Pinpoint the cell where the given text exists, returning its (X, Y) midpoint coordinate. 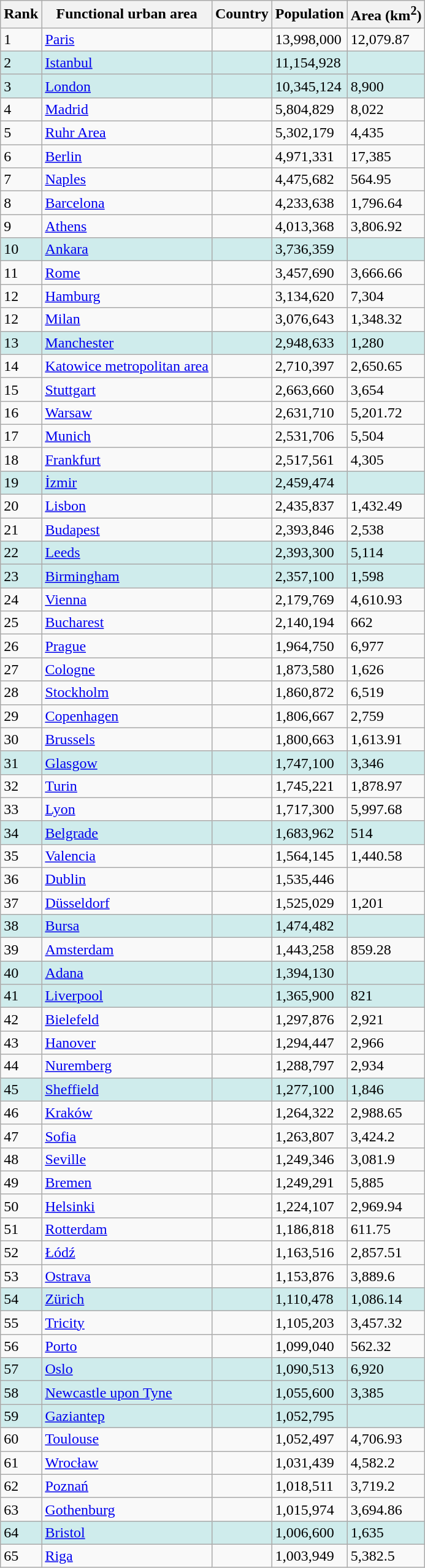
1,163,516 (309, 1253)
4,435 (386, 133)
4,971,331 (309, 156)
20 (21, 506)
1,105,203 (309, 1323)
6,519 (386, 693)
1,031,439 (309, 1463)
1,474,482 (309, 926)
7 (21, 180)
821 (386, 996)
51 (21, 1229)
Copenhagen (127, 716)
5,804,829 (309, 109)
5,114 (386, 553)
Zürich (127, 1300)
1,294,447 (309, 1043)
2,140,194 (309, 623)
40 (21, 973)
4,582.2 (386, 1463)
Bielefeld (127, 1019)
9 (21, 226)
53 (21, 1276)
1,717,300 (309, 809)
Gaziantep (127, 1416)
8,900 (386, 86)
1,535,446 (309, 880)
Naples (127, 180)
14 (21, 366)
43 (21, 1043)
3,806.92 (386, 226)
1,297,876 (309, 1019)
24 (21, 599)
Turin (127, 786)
2,966 (386, 1043)
1,201 (386, 903)
1,006,600 (309, 1532)
1,224,107 (309, 1206)
3,457,690 (309, 273)
1,003,949 (309, 1556)
2,393,846 (309, 530)
Poznań (127, 1486)
Paris (127, 39)
1,086.14 (386, 1300)
3,694.86 (386, 1509)
1,052,497 (309, 1439)
27 (21, 669)
16 (21, 413)
1,264,322 (309, 1113)
3,889.6 (386, 1276)
Vienna (127, 599)
Toulouse (127, 1439)
1,747,100 (309, 763)
62 (21, 1486)
562.32 (386, 1346)
2,538 (386, 530)
2,517,561 (309, 459)
1,800,663 (309, 739)
50 (21, 1206)
Athens (127, 226)
1,873,580 (309, 669)
Birmingham (127, 576)
4,013,368 (309, 226)
33 (21, 809)
Ostrava (127, 1276)
1,280 (386, 343)
2,934 (386, 1066)
Hamburg (127, 296)
3,654 (386, 389)
2 (21, 63)
1,846 (386, 1089)
1,090,513 (309, 1369)
1,878.97 (386, 786)
Dublin (127, 880)
Belgrade (127, 832)
61 (21, 1463)
Frankfurt (127, 459)
564.95 (386, 180)
1,099,040 (309, 1346)
Seville (127, 1159)
Milan (127, 319)
10,345,124 (309, 86)
26 (21, 646)
3,424.2 (386, 1136)
65 (21, 1556)
Nuremberg (127, 1066)
17 (21, 436)
1,525,029 (309, 903)
1,613.91 (386, 739)
Hanover (127, 1043)
1,806,667 (309, 716)
1,440.58 (386, 856)
3 (21, 86)
1,443,258 (309, 950)
Sofia (127, 1136)
3,719.2 (386, 1486)
2,988.65 (386, 1113)
Bursa (127, 926)
32 (21, 786)
35 (21, 856)
1,277,100 (309, 1089)
Adana (127, 973)
2,459,474 (309, 482)
22 (21, 553)
31 (21, 763)
Rotterdam (127, 1229)
44 (21, 1066)
2,435,837 (309, 506)
3,457.32 (386, 1323)
12,079.87 (386, 39)
Stockholm (127, 693)
Sheffield (127, 1089)
49 (21, 1182)
23 (21, 576)
1,288,797 (309, 1066)
1,635 (386, 1532)
1,153,876 (309, 1276)
662 (386, 623)
42 (21, 1019)
10 (21, 249)
63 (21, 1509)
Tricity (127, 1323)
2,650.65 (386, 366)
2,357,100 (309, 576)
Newcastle upon Tyne (127, 1393)
1,018,511 (309, 1486)
15 (21, 389)
Katowice metropolitan area (127, 366)
Area (km2) (386, 15)
Glasgow (127, 763)
7,304 (386, 296)
Istanbul (127, 63)
34 (21, 832)
5,382.5 (386, 1556)
859.28 (386, 950)
4,305 (386, 459)
18 (21, 459)
1,796.64 (386, 203)
611.75 (386, 1229)
Gothenburg (127, 1509)
Munich (127, 436)
1,394,130 (309, 973)
3,736,359 (309, 249)
İzmir (127, 482)
Valencia (127, 856)
54 (21, 1300)
1,055,600 (309, 1393)
37 (21, 903)
Warsaw (127, 413)
Rome (127, 273)
59 (21, 1416)
Lisbon (127, 506)
2,710,397 (309, 366)
21 (21, 530)
Porto (127, 1346)
3,081.9 (386, 1159)
6,977 (386, 646)
Liverpool (127, 996)
Oslo (127, 1369)
3,134,620 (309, 296)
3,346 (386, 763)
2,948,633 (309, 343)
29 (21, 716)
41 (21, 996)
2,393,300 (309, 553)
45 (21, 1089)
Amsterdam (127, 950)
4 (21, 109)
1,745,221 (309, 786)
47 (21, 1136)
2,857.51 (386, 1253)
6,920 (386, 1369)
36 (21, 880)
514 (386, 832)
60 (21, 1439)
2,531,706 (309, 436)
5,302,179 (309, 133)
58 (21, 1393)
3,076,643 (309, 319)
Prague (127, 646)
5,997.68 (386, 809)
Kraków (127, 1113)
Helsinki (127, 1206)
Riga (127, 1556)
3,666.66 (386, 273)
Population (309, 15)
57 (21, 1369)
2,631,710 (309, 413)
Cologne (127, 669)
25 (21, 623)
5,504 (386, 436)
1,626 (386, 669)
30 (21, 739)
6 (21, 156)
1,110,478 (309, 1300)
Bristol (127, 1532)
Ruhr Area (127, 133)
55 (21, 1323)
4,706.93 (386, 1439)
5 (21, 133)
1,564,145 (309, 856)
Stuttgart (127, 389)
48 (21, 1159)
1,964,750 (309, 646)
Madrid (127, 109)
8,022 (386, 109)
1,263,807 (309, 1136)
17,385 (386, 156)
3,385 (386, 1393)
1,860,872 (309, 693)
Düsseldorf (127, 903)
13,998,000 (309, 39)
4,233,638 (309, 203)
1,683,962 (309, 832)
11 (21, 273)
52 (21, 1253)
Wrocław (127, 1463)
1,052,795 (309, 1416)
Ankara (127, 249)
2,969.94 (386, 1206)
38 (21, 926)
Lyon (127, 809)
28 (21, 693)
5,885 (386, 1182)
39 (21, 950)
Brussels (127, 739)
1 (21, 39)
Leeds (127, 553)
1,249,291 (309, 1182)
4,475,682 (309, 180)
Functional urban area (127, 15)
Bucharest (127, 623)
Country (242, 15)
1,015,974 (309, 1509)
2,921 (386, 1019)
46 (21, 1113)
2,759 (386, 716)
11,154,928 (309, 63)
2,179,769 (309, 599)
1,365,900 (309, 996)
13 (21, 343)
1,432.49 (386, 506)
19 (21, 482)
Łódź (127, 1253)
Manchester (127, 343)
1,249,346 (309, 1159)
5,201.72 (386, 413)
1,598 (386, 576)
Rank (21, 15)
Budapest (127, 530)
London (127, 86)
1,348.32 (386, 319)
2,663,660 (309, 389)
8 (21, 203)
Bremen (127, 1182)
64 (21, 1532)
1,186,818 (309, 1229)
Berlin (127, 156)
56 (21, 1346)
Barcelona (127, 203)
4,610.93 (386, 599)
